Find where the given text appears and provide that cell's center as [X, Y] coordinate. 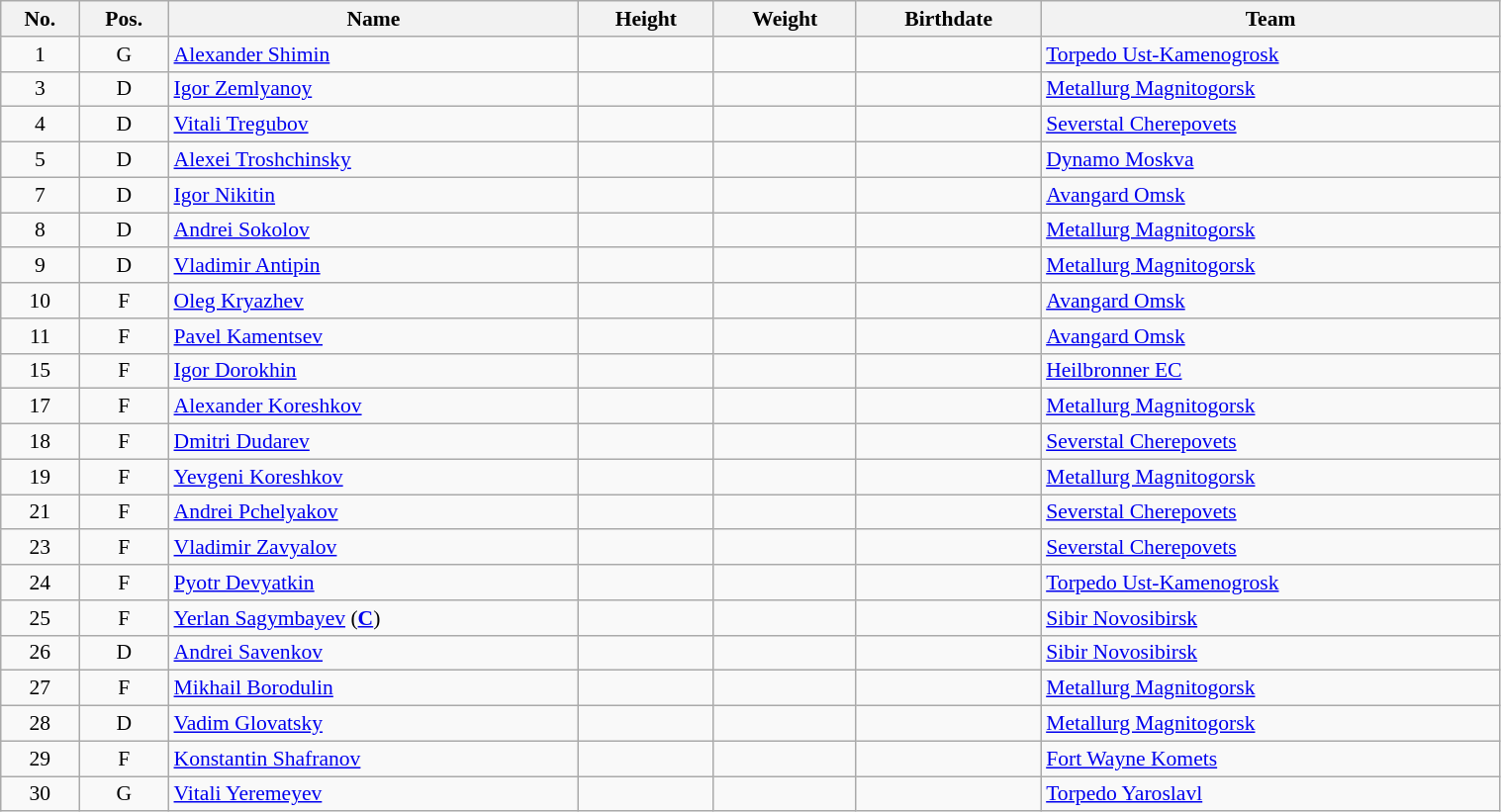
Igor Dorokhin [373, 371]
7 [40, 195]
10 [40, 301]
Andrei Pchelyakov [373, 512]
Yevgeni Koreshkov [373, 477]
27 [40, 688]
26 [40, 653]
5 [40, 160]
18 [40, 442]
15 [40, 371]
Andrei Sokolov [373, 230]
28 [40, 724]
Vladimir Zavyalov [373, 548]
No. [40, 19]
Dmitri Dudarev [373, 442]
Vadim Glovatsky [373, 724]
Pyotr Devyatkin [373, 583]
17 [40, 406]
Vitali Yeremeyev [373, 794]
Pavel Kamentsev [373, 336]
11 [40, 336]
Torpedo Yaroslavl [1270, 794]
Dynamo Moskva [1270, 160]
23 [40, 548]
Vitali Tregubov [373, 125]
Team [1270, 19]
19 [40, 477]
Pos. [125, 19]
24 [40, 583]
Igor Zemlyanoy [373, 89]
4 [40, 125]
1 [40, 54]
3 [40, 89]
Konstantin Shafranov [373, 759]
Andrei Savenkov [373, 653]
Heilbronner EC [1270, 371]
Alexander Shimin [373, 54]
Birthdate [948, 19]
Alexei Troshchinsky [373, 160]
Vladimir Antipin [373, 266]
Yerlan Sagymbayev (C) [373, 618]
Mikhail Borodulin [373, 688]
30 [40, 794]
Weight [785, 19]
9 [40, 266]
21 [40, 512]
Oleg Kryazhev [373, 301]
Fort Wayne Komets [1270, 759]
29 [40, 759]
Height [645, 19]
25 [40, 618]
8 [40, 230]
Igor Nikitin [373, 195]
Alexander Koreshkov [373, 406]
Name [373, 19]
